Extract the [x, y] coordinate from the center of the cell holding the provided text.  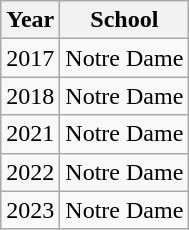
2022 [30, 172]
Year [30, 20]
2021 [30, 134]
2017 [30, 58]
2018 [30, 96]
2023 [30, 210]
School [124, 20]
